Capture the cell that displays the provided text and extract its [x, y] central coordinate. 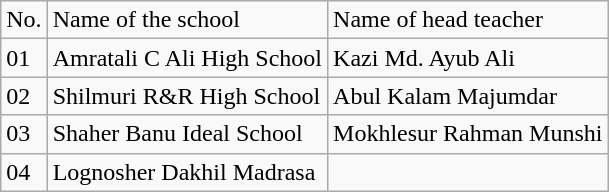
Name of the school [187, 20]
02 [24, 96]
Mokhlesur Rahman Munshi [468, 134]
Name of head teacher [468, 20]
03 [24, 134]
Shilmuri R&R High School [187, 96]
Amratali C Ali High School [187, 58]
04 [24, 172]
Shaher Banu Ideal School [187, 134]
Kazi Md. Ayub Ali [468, 58]
01 [24, 58]
Abul Kalam Majumdar [468, 96]
No. [24, 20]
Lognosher Dakhil Madrasa [187, 172]
